Detect which cell encompasses the target text, then output its (x, y) center coordinate. 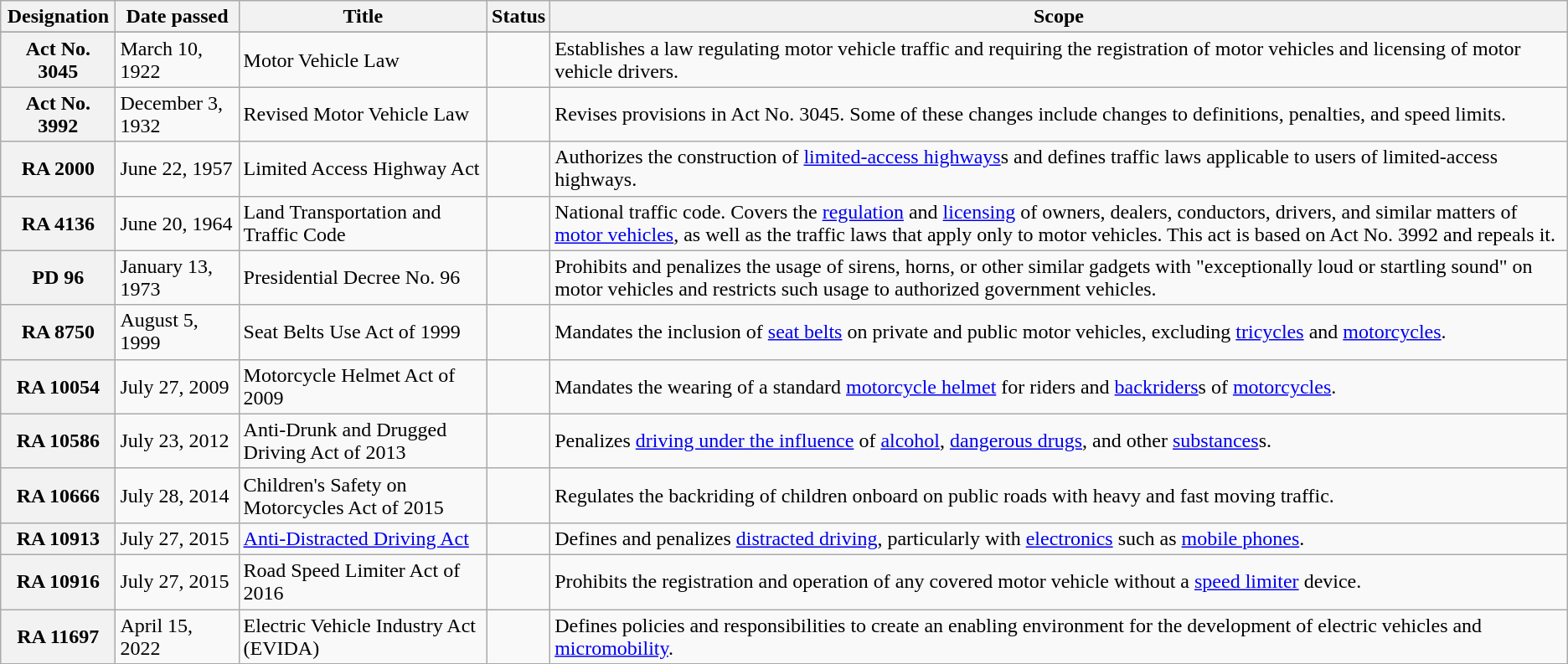
RA 2000 (59, 169)
Title (364, 17)
Road Speed Limiter Act of 2016 (364, 581)
December 3, 1932 (178, 114)
Seat Belts Use Act of 1999 (364, 332)
Motorcycle Helmet Act of 2009 (364, 387)
Prohibits the registration and operation of any covered motor vehicle without a speed limiter device. (1059, 581)
Penalizes driving under the influence of alcohol, dangerous drugs, and other substancess. (1059, 440)
Presidential Decree No. 96 (364, 278)
January 13, 1973 (178, 278)
Anti-Distracted Driving Act (364, 538)
March 10, 1922 (178, 60)
July 27, 2009 (178, 387)
RA 8750 (59, 332)
Limited Access Highway Act (364, 169)
June 20, 1964 (178, 223)
Revises provisions in Act No. 3045. Some of these changes include changes to definitions, penalties, and speed limits. (1059, 114)
Children's Safety on Motorcycles Act of 2015 (364, 496)
Mandates the wearing of a standard motorcycle helmet for riders and backriderss of motorcycles. (1059, 387)
RA 11697 (59, 636)
PD 96 (59, 278)
Motor Vehicle Law (364, 60)
Act No. 3992 (59, 114)
RA 10916 (59, 581)
RA 10054 (59, 387)
Defines policies and responsibilities to create an enabling environment for the development of electric vehicles and micromobility. (1059, 636)
Revised Motor Vehicle Law (364, 114)
July 28, 2014 (178, 496)
Date passed (178, 17)
Status (519, 17)
RA 10586 (59, 440)
Designation (59, 17)
RA 4136 (59, 223)
RA 10666 (59, 496)
Regulates the backriding of children onboard on public roads with heavy and fast moving traffic. (1059, 496)
Authorizes the construction of limited-access highwayss and defines traffic laws applicable to users of limited-access highways. (1059, 169)
June 22, 1957 (178, 169)
Mandates the inclusion of seat belts on private and public motor vehicles, excluding tricycles and motorcycles. (1059, 332)
Establishes a law regulating motor vehicle traffic and requiring the registration of motor vehicles and licensing of motor vehicle drivers. (1059, 60)
Scope (1059, 17)
August 5, 1999 (178, 332)
Land Transportation and Traffic Code (364, 223)
Act No. 3045 (59, 60)
RA 10913 (59, 538)
Anti-Drunk and Drugged Driving Act of 2013 (364, 440)
July 23, 2012 (178, 440)
Electric Vehicle Industry Act (EVIDA) (364, 636)
Defines and penalizes distracted driving, particularly with electronics such as mobile phones. (1059, 538)
April 15, 2022 (178, 636)
